Pinpoint the cell where the given text exists, returning its [X, Y] midpoint coordinate. 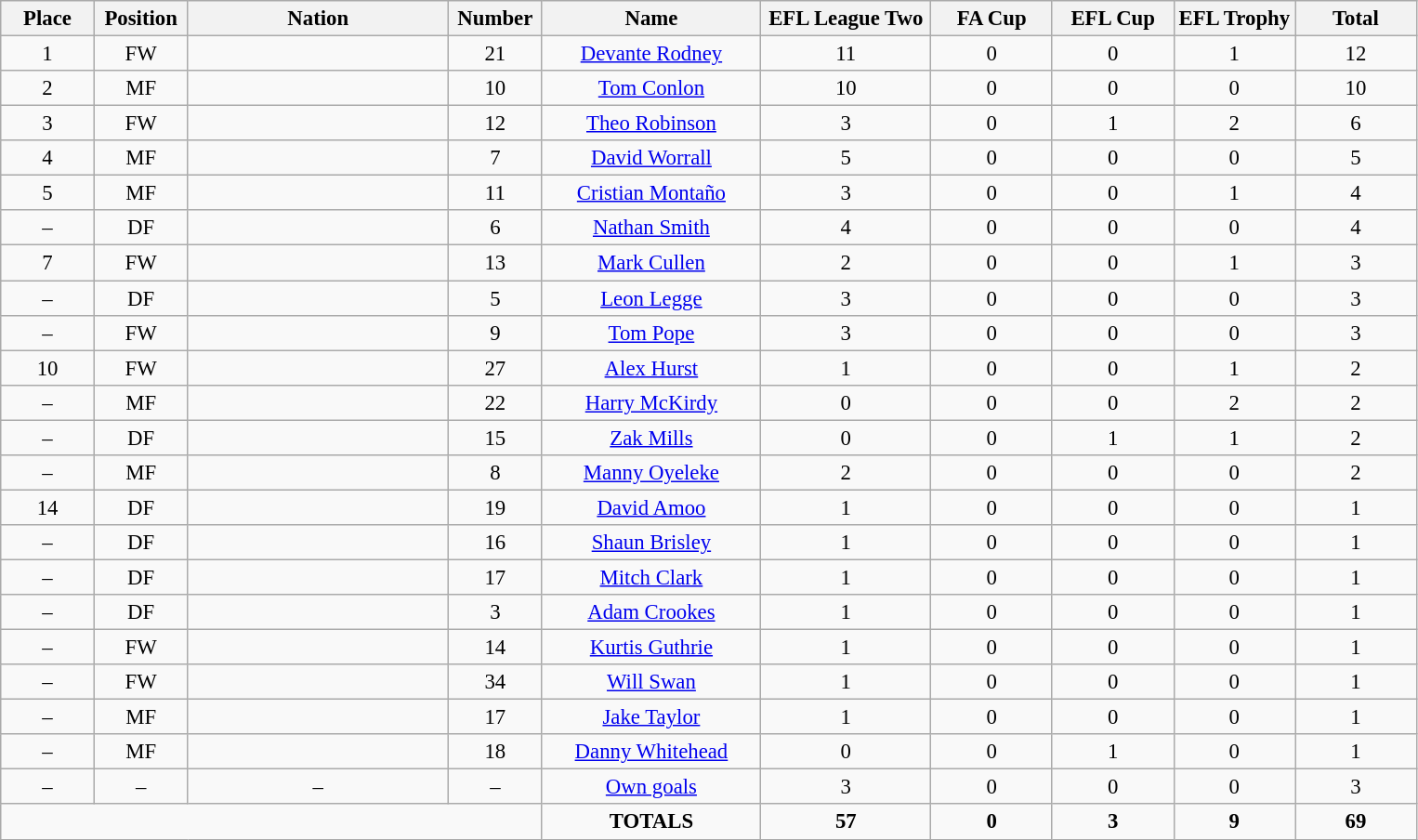
Own goals [651, 787]
8 [496, 473]
EFL League Two [846, 19]
EFL Trophy [1234, 19]
34 [496, 682]
Will Swan [651, 682]
Place [48, 19]
Mitch Clark [651, 577]
69 [1357, 822]
Position [141, 19]
21 [496, 54]
Mark Cullen [651, 263]
David Worrall [651, 158]
Adam Crookes [651, 612]
Manny Oyeleke [651, 473]
FA Cup [992, 19]
22 [496, 402]
EFL Cup [1113, 19]
Devante Rodney [651, 54]
Nation [318, 19]
Cristian Montaño [651, 193]
Zak Mills [651, 438]
16 [496, 543]
Number [496, 19]
Total [1357, 19]
David Amoo [651, 507]
Danny Whitehead [651, 752]
Tom Pope [651, 333]
Nathan Smith [651, 228]
Tom Conlon [651, 88]
18 [496, 752]
TOTALS [651, 822]
Name [651, 19]
13 [496, 263]
57 [846, 822]
Alex Hurst [651, 368]
Theo Robinson [651, 124]
Kurtis Guthrie [651, 648]
Jake Taylor [651, 717]
Harry McKirdy [651, 402]
Shaun Brisley [651, 543]
27 [496, 368]
15 [496, 438]
19 [496, 507]
Leon Legge [651, 298]
